Return the [X, Y] coordinate for the center point of the cell that contains the specified text.  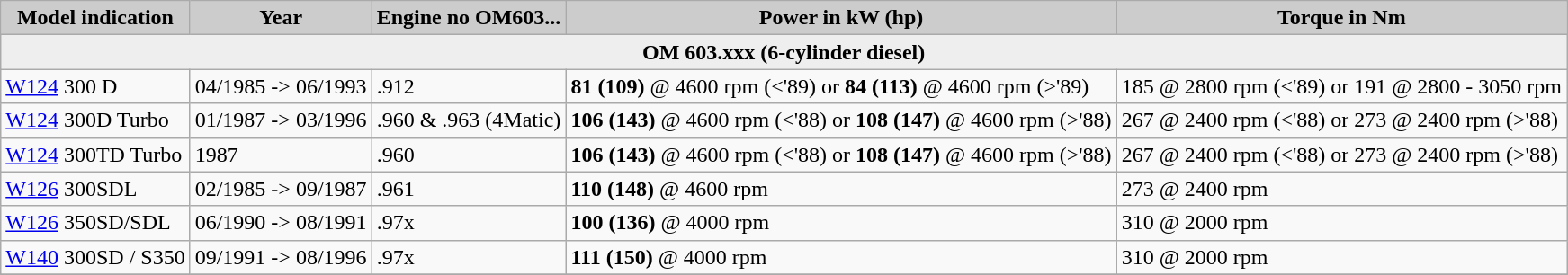
Power in kW (hp) [841, 18]
W124 300TD Turbo [95, 155]
W126 350SD/SDL [95, 223]
.960 [469, 155]
185 @ 2800 rpm (<'89) or 191 @ 2800 - 3050 rpm [1341, 86]
Torque in Nm [1341, 18]
W124 300D Turbo [95, 120]
OM 603.xxx (6-cylinder diesel) [784, 52]
.960 & .963 (4Matic) [469, 120]
1987 [281, 155]
W124 300 D [95, 86]
.912 [469, 86]
W140 300SD / S350 [95, 257]
273 @ 2400 rpm [1341, 189]
Model indication [95, 18]
06/1990 -> 08/1991 [281, 223]
01/1987 -> 03/1996 [281, 120]
110 (148) @ 4600 rpm [841, 189]
81 (109) @ 4600 rpm (<'89) or 84 (113) @ 4600 rpm (>'89) [841, 86]
09/1991 -> 08/1996 [281, 257]
02/1985 -> 09/1987 [281, 189]
W126 300SDL [95, 189]
100 (136) @ 4000 rpm [841, 223]
111 (150) @ 4000 rpm [841, 257]
Engine no OM603... [469, 18]
.961 [469, 189]
04/1985 -> 06/1993 [281, 86]
Year [281, 18]
